Find where the given text appears and provide that cell's center as (x, y) coordinate. 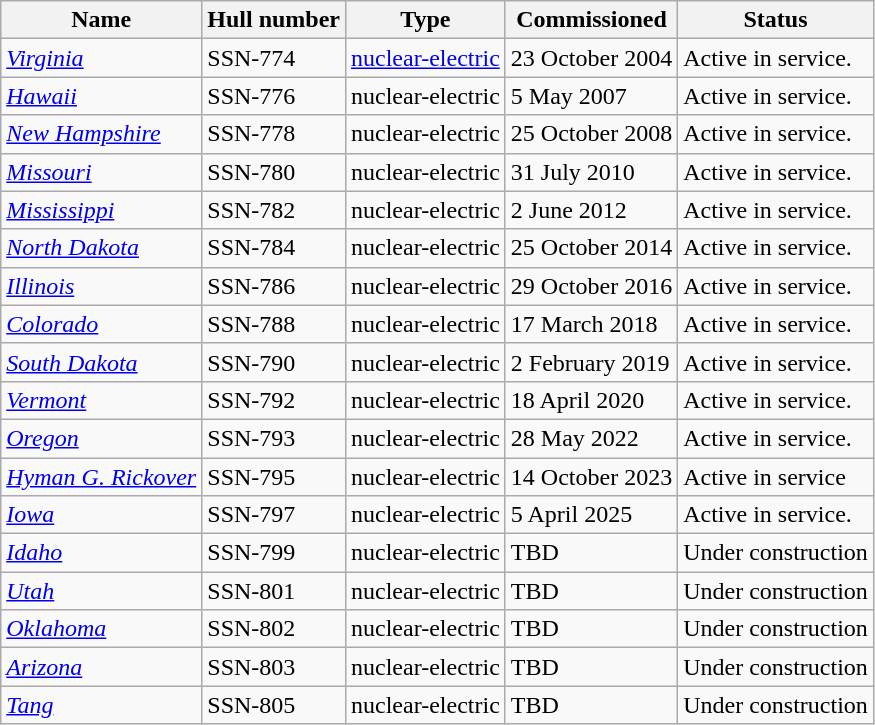
25 October 2014 (591, 248)
SSN-784 (274, 248)
SSN-793 (274, 438)
South Dakota (102, 362)
SSN-795 (274, 477)
SSN-801 (274, 591)
28 May 2022 (591, 438)
New Hampshire (102, 134)
Iowa (102, 515)
SSN-797 (274, 515)
SSN-782 (274, 210)
31 July 2010 (591, 172)
Arizona (102, 667)
Mississippi (102, 210)
Hyman G. Rickover (102, 477)
SSN-786 (274, 286)
Illinois (102, 286)
SSN-780 (274, 172)
Hull number (274, 20)
SSN-799 (274, 553)
Missouri (102, 172)
Oregon (102, 438)
SSN-774 (274, 58)
2 June 2012 (591, 210)
Idaho (102, 553)
Utah (102, 591)
SSN-792 (274, 400)
14 October 2023 (591, 477)
Commissioned (591, 20)
Tang (102, 705)
23 October 2004 (591, 58)
Colorado (102, 324)
Type (426, 20)
2 February 2019 (591, 362)
25 October 2008 (591, 134)
Status (776, 20)
SSN-790 (274, 362)
5 April 2025 (591, 515)
SSN-788 (274, 324)
North Dakota (102, 248)
SSN-776 (274, 96)
Name (102, 20)
Active in service (776, 477)
Vermont (102, 400)
17 March 2018 (591, 324)
Hawaii (102, 96)
Virginia (102, 58)
29 October 2016 (591, 286)
5 May 2007 (591, 96)
SSN-805 (274, 705)
18 April 2020 (591, 400)
SSN-803 (274, 667)
SSN-802 (274, 629)
Oklahoma (102, 629)
SSN-778 (274, 134)
